Search for the cell housing the specified text and yield its (X, Y) center coordinate. 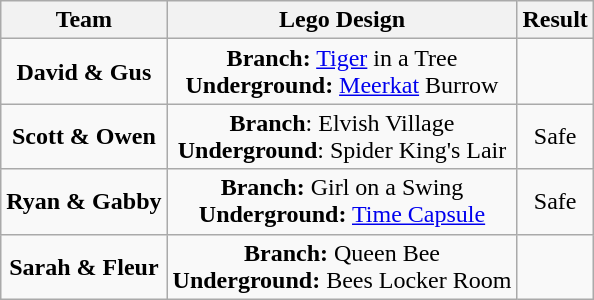
Branch: Queen BeeUnderground: Bees Locker Room (342, 266)
Branch: Tiger in a TreeUnderground: Meerkat Burrow (342, 72)
Sarah & Fleur (84, 266)
Team (84, 20)
Branch: Girl on a SwingUnderground: Time Capsule (342, 202)
Ryan & Gabby (84, 202)
Lego Design (342, 20)
Scott & Owen (84, 136)
David & Gus (84, 72)
Result (555, 20)
Branch: Elvish VillageUnderground: Spider King's Lair (342, 136)
